Pinpoint the cell where the given text exists, returning its [x, y] midpoint coordinate. 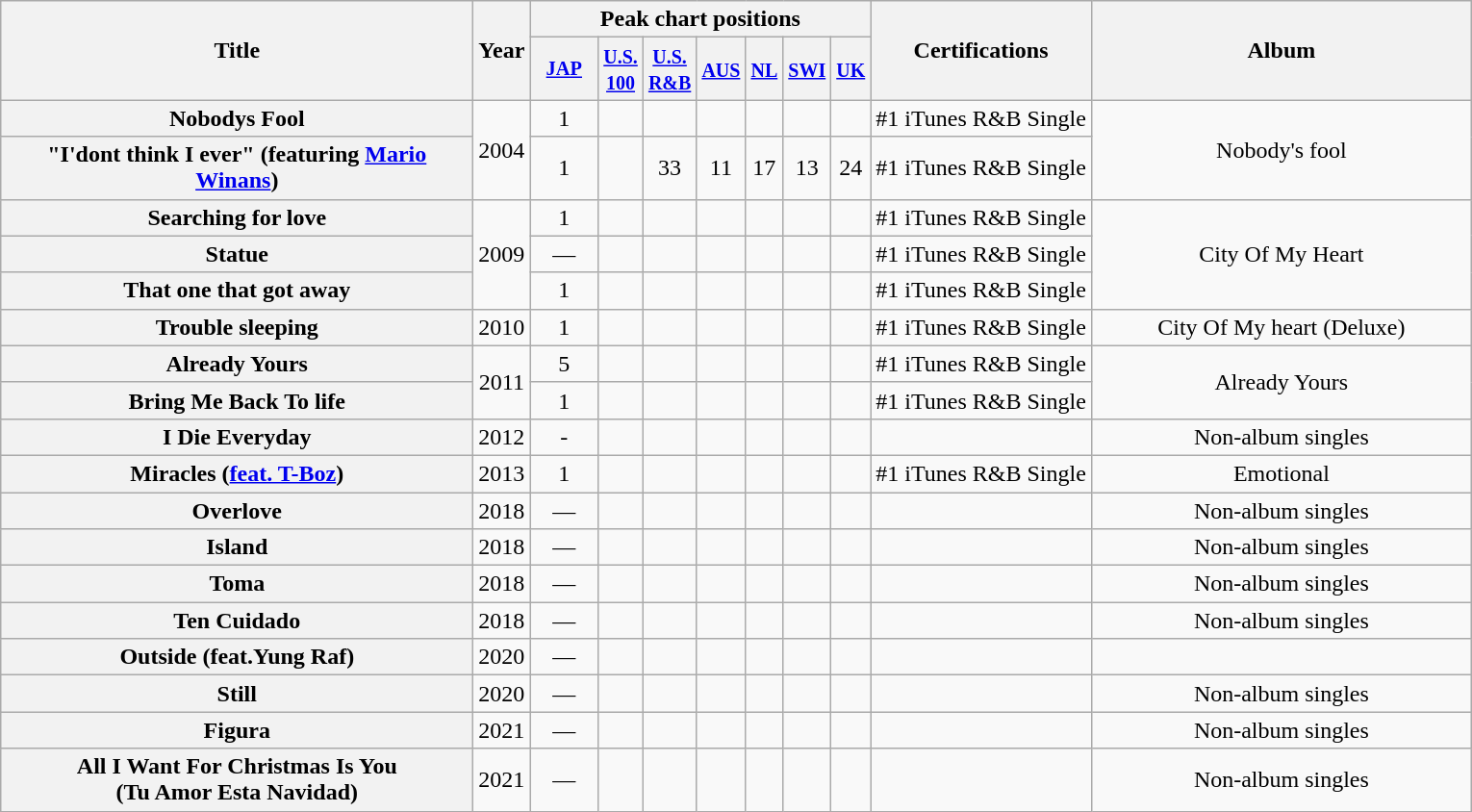
U.S.R&B [670, 69]
2004 [502, 150]
Bring Me Back To life [237, 400]
City Of My Heart [1282, 254]
Peak chart positions [700, 19]
11 [722, 167]
Nobody's fool [1282, 150]
Year [502, 50]
Still [237, 694]
- [564, 437]
2010 [502, 327]
Ten Cuidado [237, 621]
Emotional [1282, 473]
Toma [237, 584]
UK [850, 69]
2011 [502, 382]
City Of My heart (Deluxe) [1282, 327]
Overlove [237, 511]
All I Want For Christmas Is You(Tu Amor Esta Navidad) [237, 779]
Searching for love [237, 217]
2012 [502, 437]
Island [237, 547]
AUS [722, 69]
Title [237, 50]
Nobodys Fool [237, 118]
Certifications [981, 50]
Statue [237, 254]
NL [764, 69]
Trouble sleeping [237, 327]
Figura [237, 730]
2009 [502, 254]
13 [807, 167]
Album [1282, 50]
U.S.100 [622, 69]
That one that got away [237, 291]
5 [564, 364]
JAP [564, 69]
"I'dont think I ever" (featuring Mario Winans) [237, 167]
17 [764, 167]
24 [850, 167]
Miracles (feat. T-Boz) [237, 473]
2013 [502, 473]
SWI [807, 69]
33 [670, 167]
Outside (feat.Yung Raf) [237, 657]
I Die Everyday [237, 437]
